Provide the (X, Y) coordinate of the cell's center where the given text is located.  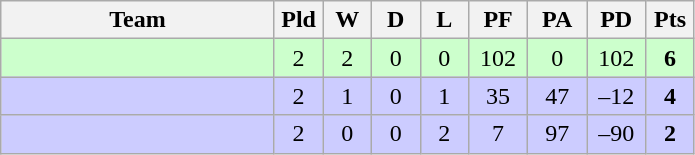
L (444, 20)
D (396, 20)
PA (558, 20)
Pts (670, 20)
–90 (616, 134)
PF (498, 20)
47 (558, 96)
6 (670, 58)
Team (138, 20)
7 (498, 134)
PD (616, 20)
4 (670, 96)
35 (498, 96)
Pld (298, 20)
W (348, 20)
97 (558, 134)
–12 (616, 96)
